Capture the cell that displays the provided text and extract its [x, y] central coordinate. 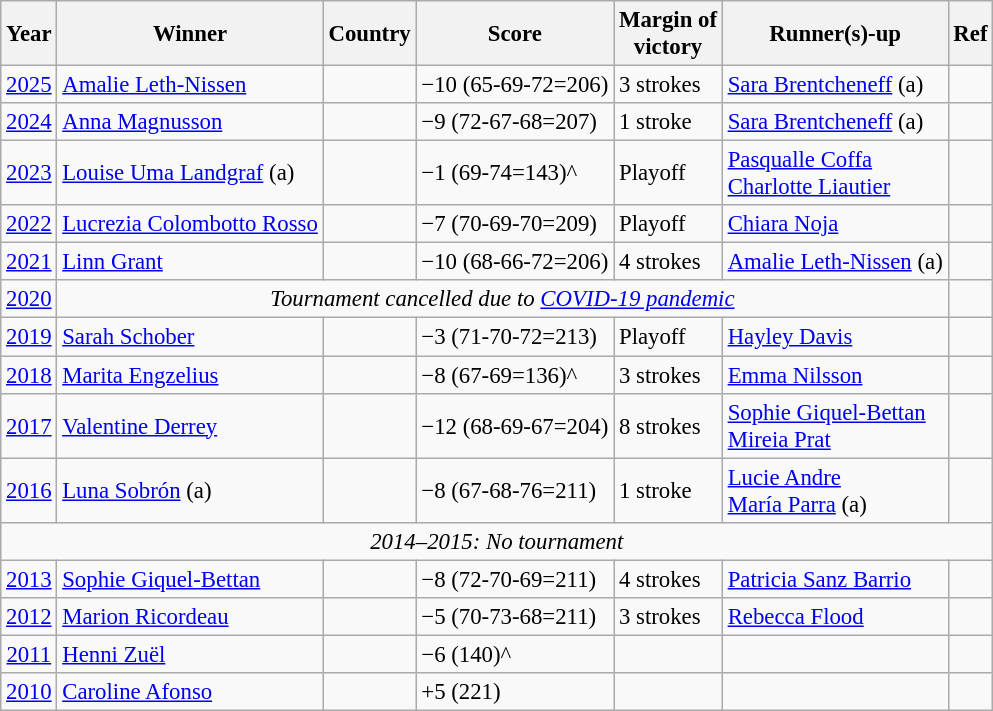
Sophie Giquel-Bettan [190, 579]
+5 (221) [515, 692]
−10 (68-66-72=206) [515, 262]
Margin ofvictory [668, 34]
Amalie Leth-Nissen [190, 85]
2013 [29, 579]
2019 [29, 337]
Ref [970, 34]
Marion Ricordeau [190, 617]
2011 [29, 654]
2022 [29, 224]
2017 [29, 426]
Year [29, 34]
Sophie Giquel-Bettan Mireia Prat [835, 426]
−7 (70-69-70=209) [515, 224]
Winner [190, 34]
2025 [29, 85]
−8 (67-68-76=211) [515, 490]
Marita Engzelius [190, 375]
Luna Sobrón (a) [190, 490]
Runner(s)-up [835, 34]
Henni Zuël [190, 654]
Chiara Noja [835, 224]
2023 [29, 174]
8 strokes [668, 426]
Emma Nilsson [835, 375]
Pasqualle Coffa Charlotte Liautier [835, 174]
−8 (67-69=136)^ [515, 375]
−3 (71-70-72=213) [515, 337]
2020 [29, 299]
Score [515, 34]
−1 (69-74=143)^ [515, 174]
−5 (70-73-68=211) [515, 617]
−8 (72-70-69=211) [515, 579]
Patricia Sanz Barrio [835, 579]
Sarah Schober [190, 337]
2021 [29, 262]
−9 (72-67-68=207) [515, 122]
2024 [29, 122]
Louise Uma Landgraf (a) [190, 174]
−6 (140)^ [515, 654]
Caroline Afonso [190, 692]
−10 (65-69-72=206) [515, 85]
2010 [29, 692]
2012 [29, 617]
2016 [29, 490]
Rebecca Flood [835, 617]
Tournament cancelled due to COVID-19 pandemic [502, 299]
−12 (68-69-67=204) [515, 426]
Lucie Andre María Parra (a) [835, 490]
Lucrezia Colombotto Rosso [190, 224]
Amalie Leth-Nissen (a) [835, 262]
Hayley Davis [835, 337]
Anna Magnusson [190, 122]
Linn Grant [190, 262]
Country [370, 34]
2014–2015: No tournament [497, 541]
2018 [29, 375]
Valentine Derrey [190, 426]
